Determine the (x, y) coordinate at the center of the cell enclosing the given text.  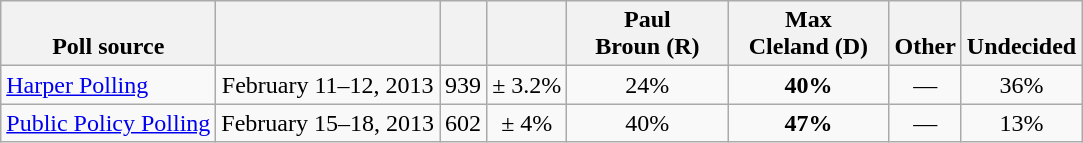
Poll source (108, 34)
Public Policy Polling (108, 123)
February 15–18, 2013 (328, 123)
939 (464, 85)
13% (1021, 123)
36% (1021, 85)
24% (648, 85)
February 11–12, 2013 (328, 85)
Undecided (1021, 34)
± 3.2% (527, 85)
Harper Polling (108, 85)
602 (464, 123)
Other (925, 34)
47% (808, 123)
MaxCleland (D) (808, 34)
± 4% (527, 123)
PaulBroun (R) (648, 34)
